Provide the (X, Y) coordinate of the cell's center where the given text is located.  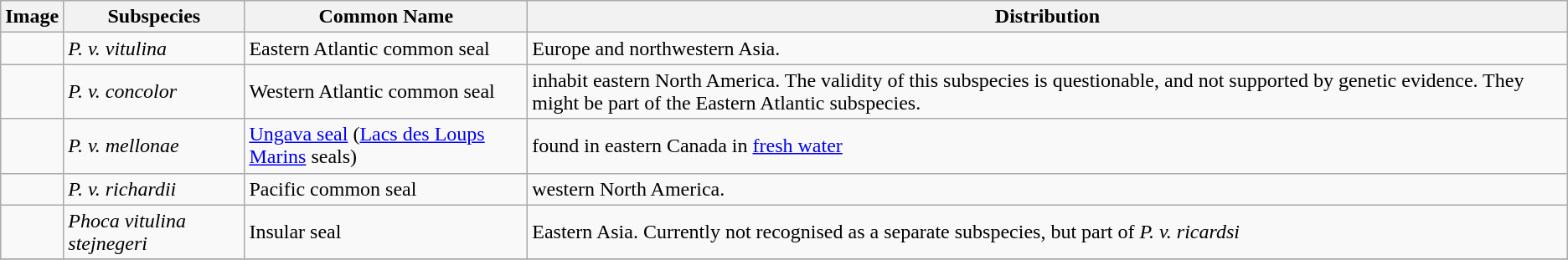
Distribution (1048, 17)
found in eastern Canada in fresh water (1048, 145)
Europe and northwestern Asia. (1048, 48)
Image (32, 17)
Subspecies (154, 17)
Insular seal (386, 232)
P. v. richardii (154, 189)
Eastern Atlantic common seal (386, 48)
Western Atlantic common seal (386, 92)
Ungava seal (Lacs des Loups Marins seals) (386, 145)
Eastern Asia. Currently not recognised as a separate subspecies, but part of P. v. ricardsi (1048, 232)
western North America. (1048, 189)
P. v. concolor (154, 92)
P. v. vitulina (154, 48)
Common Name (386, 17)
Pacific common seal (386, 189)
P. v. mellonae (154, 145)
Phoca vitulina stejnegeri (154, 232)
